Search for the cell housing the specified text and yield its (x, y) center coordinate. 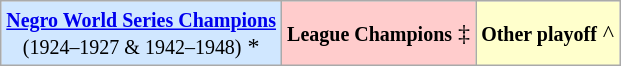
Other playoff ^ (548, 34)
Negro World Series Champions(1924–1927 & 1942–1948) * (142, 34)
League Champions ‡ (379, 34)
